Determine the (x, y) coordinate at the center of the cell enclosing the given text.  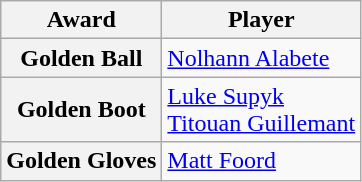
Golden Ball (82, 58)
Golden Gloves (82, 161)
Matt Foord (262, 161)
Golden Boot (82, 110)
Nolhann Alabete (262, 58)
Luke Supyk Titouan Guillemant (262, 110)
Award (82, 20)
Player (262, 20)
